From the cell containing the given text, extract its center point as [X, Y] coordinate. 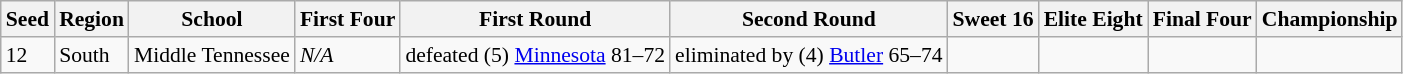
Seed [28, 19]
Middle Tennessee [212, 55]
Second Round [809, 19]
Sweet 16 [994, 19]
First Four [348, 19]
First Round [535, 19]
defeated (5) Minnesota 81–72 [535, 55]
South [92, 55]
N/A [348, 55]
Final Four [1202, 19]
12 [28, 55]
Championship [1330, 19]
Elite Eight [1094, 19]
School [212, 19]
eliminated by (4) Butler 65–74 [809, 55]
Region [92, 19]
